Determine the (x, y) coordinate at the center of the cell enclosing the given text.  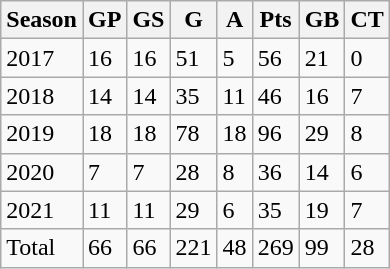
2019 (42, 134)
2018 (42, 96)
GB (322, 20)
21 (322, 58)
CT (367, 20)
96 (276, 134)
GP (104, 20)
GS (148, 20)
2021 (42, 210)
5 (234, 58)
46 (276, 96)
G (194, 20)
Total (42, 248)
269 (276, 248)
0 (367, 58)
19 (322, 210)
Season (42, 20)
221 (194, 248)
51 (194, 58)
56 (276, 58)
2020 (42, 172)
Pts (276, 20)
2017 (42, 58)
36 (276, 172)
78 (194, 134)
A (234, 20)
48 (234, 248)
99 (322, 248)
